Provide the [x, y] coordinate of the cell's center where the given text is located.  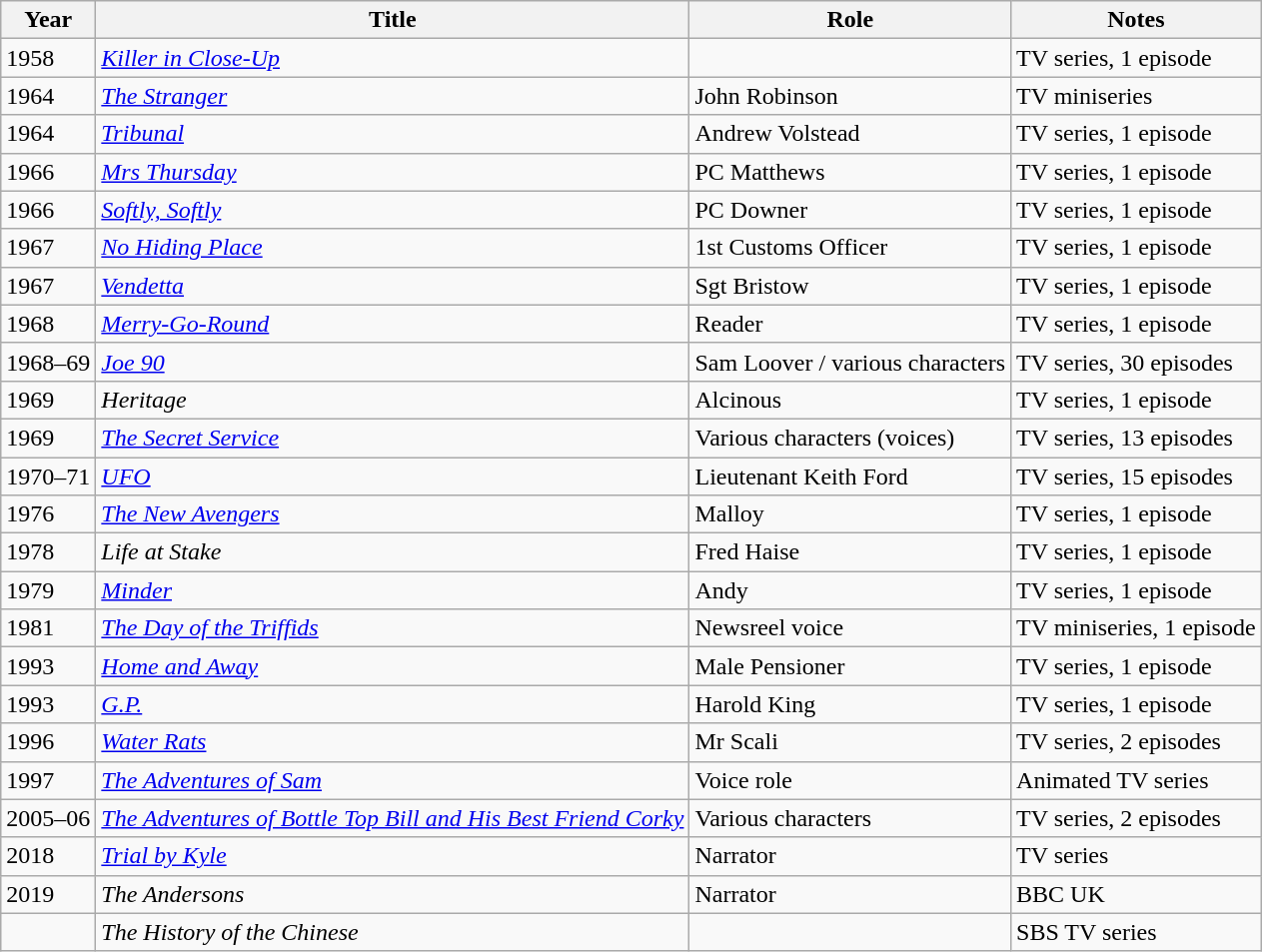
Sam Loover / various characters [850, 362]
Mr Scali [850, 742]
The History of the Chinese [393, 932]
PC Downer [850, 210]
1968–69 [48, 362]
1978 [48, 552]
The Adventures of Sam [393, 780]
Lieutenant Keith Ford [850, 476]
Sgt Bristow [850, 286]
1968 [48, 324]
The Andersons [393, 894]
No Hiding Place [393, 248]
PC Matthews [850, 172]
Softly, Softly [393, 210]
Heritage [393, 400]
Trial by Kyle [393, 856]
TV series [1137, 856]
Minder [393, 590]
1979 [48, 590]
Year [48, 20]
Animated TV series [1137, 780]
Alcinous [850, 400]
Various characters [850, 818]
Mrs Thursday [393, 172]
Vendetta [393, 286]
Life at Stake [393, 552]
Role [850, 20]
SBS TV series [1137, 932]
Title [393, 20]
Fred Haise [850, 552]
1976 [48, 514]
BBC UK [1137, 894]
2019 [48, 894]
The Day of the Triffids [393, 628]
1958 [48, 58]
UFO [393, 476]
1996 [48, 742]
Andy [850, 590]
The Adventures of Bottle Top Bill and His Best Friend Corky [393, 818]
Malloy [850, 514]
Home and Away [393, 666]
1st Customs Officer [850, 248]
Male Pensioner [850, 666]
Newsreel voice [850, 628]
Killer in Close-Up [393, 58]
Andrew Volstead [850, 134]
The Secret Service [393, 438]
2018 [48, 856]
TV series, 15 episodes [1137, 476]
TV series, 13 episodes [1137, 438]
Reader [850, 324]
1970–71 [48, 476]
TV miniseries [1137, 96]
The New Avengers [393, 514]
G.P. [393, 704]
John Robinson [850, 96]
Voice role [850, 780]
The Stranger [393, 96]
TV series, 30 episodes [1137, 362]
Tribunal [393, 134]
2005–06 [48, 818]
Notes [1137, 20]
1997 [48, 780]
Water Rats [393, 742]
1981 [48, 628]
Various characters (voices) [850, 438]
Merry-Go-Round [393, 324]
Harold King [850, 704]
Joe 90 [393, 362]
TV miniseries, 1 episode [1137, 628]
